Detect which cell encompasses the target text, then output its (X, Y) center coordinate. 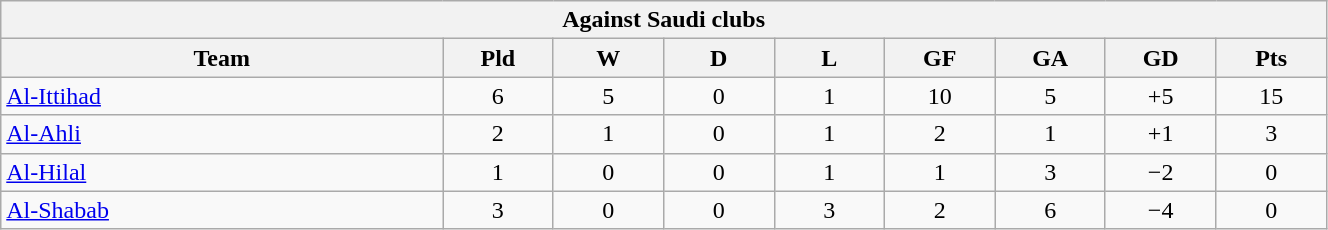
15 (1272, 96)
−4 (1160, 210)
Pld (498, 58)
Against Saudi clubs (664, 20)
GD (1160, 58)
10 (939, 96)
+5 (1160, 96)
+1 (1160, 134)
−2 (1160, 172)
D (719, 58)
W (608, 58)
Team (222, 58)
Al-Shabab (222, 210)
Al-Ittihad (222, 96)
L (829, 58)
Al-Ahli (222, 134)
Pts (1272, 58)
Al-Hilal (222, 172)
GA (1050, 58)
GF (939, 58)
